Output the (x, y) coordinate of the center of the cell containing the given text.  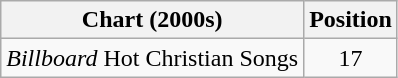
17 (351, 58)
Chart (2000s) (152, 20)
Position (351, 20)
Billboard Hot Christian Songs (152, 58)
